Return [x, y] of the center of cell containing provided text 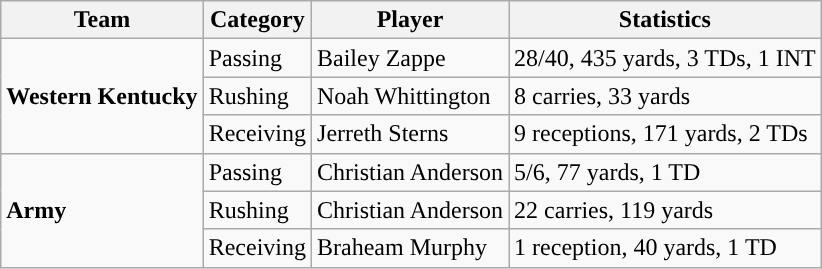
9 receptions, 171 yards, 2 TDs [666, 134]
28/40, 435 yards, 3 TDs, 1 INT [666, 58]
Braheam Murphy [410, 248]
Bailey Zappe [410, 58]
Team [102, 20]
Category [257, 20]
Army [102, 210]
Player [410, 20]
8 carries, 33 yards [666, 96]
1 reception, 40 yards, 1 TD [666, 248]
22 carries, 119 yards [666, 210]
Noah Whittington [410, 96]
Western Kentucky [102, 96]
Statistics [666, 20]
Jerreth Sterns [410, 134]
5/6, 77 yards, 1 TD [666, 172]
